For the text-containing cell, return its midpoint in (X, Y) coordinate format. 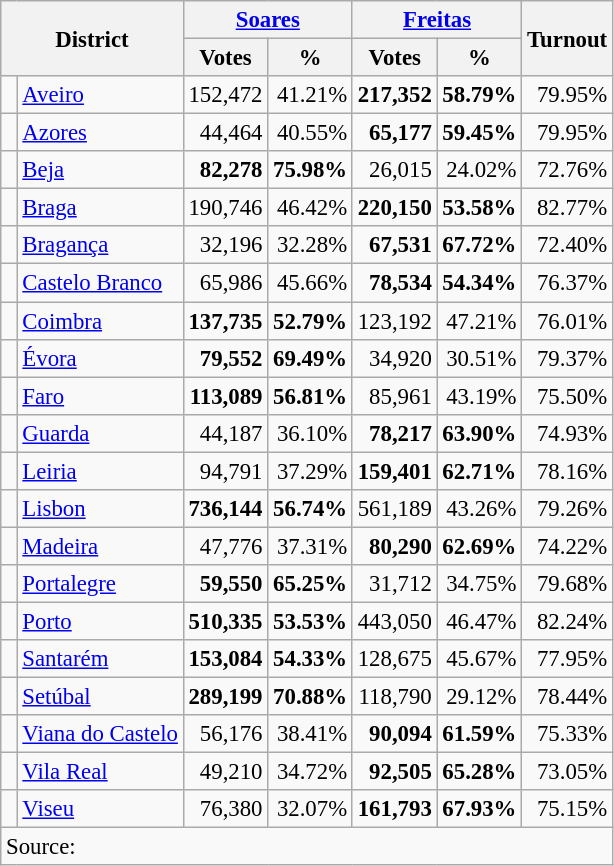
92,505 (394, 772)
37.29% (310, 471)
Braga (100, 208)
62.69% (480, 546)
District (92, 38)
67.72% (480, 245)
123,192 (394, 321)
34.75% (480, 584)
62.71% (480, 471)
Source: (307, 847)
37.31% (310, 546)
161,793 (394, 809)
36.10% (310, 433)
72.76% (568, 170)
38.41% (310, 734)
75.98% (310, 170)
49,210 (226, 772)
Turnout (568, 38)
Azores (100, 133)
53.53% (310, 621)
Freitas (436, 20)
31,712 (394, 584)
159,401 (394, 471)
137,735 (226, 321)
82,278 (226, 170)
30.51% (480, 358)
65,986 (226, 283)
Castelo Branco (100, 283)
75.15% (568, 809)
220,150 (394, 208)
61.59% (480, 734)
74.22% (568, 546)
79.26% (568, 509)
190,746 (226, 208)
72.40% (568, 245)
79,552 (226, 358)
Viseu (100, 809)
Évora (100, 358)
78.16% (568, 471)
40.55% (310, 133)
Portalegre (100, 584)
561,189 (394, 509)
152,472 (226, 95)
45.67% (480, 659)
289,199 (226, 697)
94,791 (226, 471)
736,144 (226, 509)
45.66% (310, 283)
58.79% (480, 95)
54.33% (310, 659)
113,089 (226, 396)
47.21% (480, 321)
63.90% (480, 433)
78,217 (394, 433)
77.95% (568, 659)
65.25% (310, 584)
79.37% (568, 358)
52.79% (310, 321)
443,050 (394, 621)
510,335 (226, 621)
153,084 (226, 659)
24.02% (480, 170)
34.72% (310, 772)
78.44% (568, 697)
29.12% (480, 697)
46.47% (480, 621)
82.24% (568, 621)
59.45% (480, 133)
118,790 (394, 697)
76.01% (568, 321)
26,015 (394, 170)
46.42% (310, 208)
34,920 (394, 358)
Lisbon (100, 509)
128,675 (394, 659)
82.77% (568, 208)
75.50% (568, 396)
Leiria (100, 471)
65.28% (480, 772)
47,776 (226, 546)
44,464 (226, 133)
67.93% (480, 809)
79.68% (568, 584)
70.88% (310, 697)
54.34% (480, 283)
74.93% (568, 433)
Bragança (100, 245)
Soares (268, 20)
80,290 (394, 546)
32.07% (310, 809)
43.19% (480, 396)
44,187 (226, 433)
41.21% (310, 95)
Santarém (100, 659)
Guarda (100, 433)
Vila Real (100, 772)
56.81% (310, 396)
65,177 (394, 133)
217,352 (394, 95)
85,961 (394, 396)
Beja (100, 170)
Setúbal (100, 697)
Coimbra (100, 321)
32,196 (226, 245)
32.28% (310, 245)
73.05% (568, 772)
Viana do Castelo (100, 734)
90,094 (394, 734)
78,534 (394, 283)
Faro (100, 396)
69.49% (310, 358)
67,531 (394, 245)
56,176 (226, 734)
Porto (100, 621)
53.58% (480, 208)
56.74% (310, 509)
Madeira (100, 546)
59,550 (226, 584)
76.37% (568, 283)
75.33% (568, 734)
Aveiro (100, 95)
76,380 (226, 809)
43.26% (480, 509)
